Return [x, y] of the center of cell containing provided text 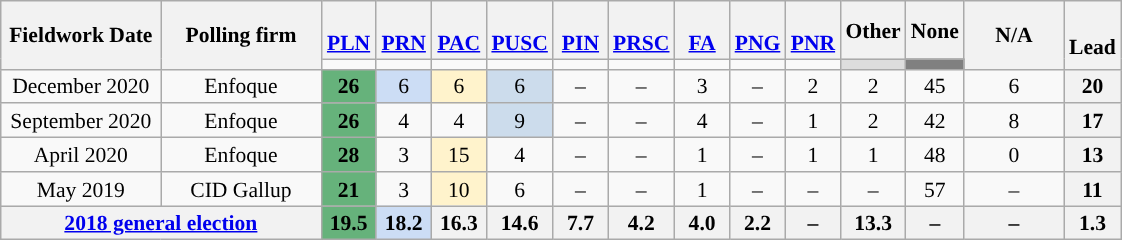
45 [935, 86]
April 2020 [81, 155]
Lead [1092, 35]
N/A [1014, 35]
December 2020 [81, 86]
10 [458, 189]
PAC [458, 30]
57 [935, 189]
14.6 [520, 223]
PNR [812, 30]
Other [872, 30]
May 2019 [81, 189]
None [935, 30]
20 [1092, 86]
Polling firm [241, 35]
2018 general election [161, 223]
PUSC [520, 30]
4.2 [642, 223]
Fieldwork Date [81, 35]
17 [1092, 121]
4.0 [702, 223]
16.3 [458, 223]
PRSC [642, 30]
9 [520, 121]
13 [1092, 155]
8 [1014, 121]
2.2 [758, 223]
42 [935, 121]
11 [1092, 189]
18.2 [404, 223]
15 [458, 155]
FA [702, 30]
CID Gallup [241, 189]
PIN [580, 30]
0 [1014, 155]
PRN [404, 30]
21 [348, 189]
7.7 [580, 223]
48 [935, 155]
13.3 [872, 223]
1.3 [1092, 223]
PNG [758, 30]
19.5 [348, 223]
September 2020 [81, 121]
28 [348, 155]
PLN [348, 30]
